Determine the (X, Y) coordinate at the center of the cell enclosing the given text.  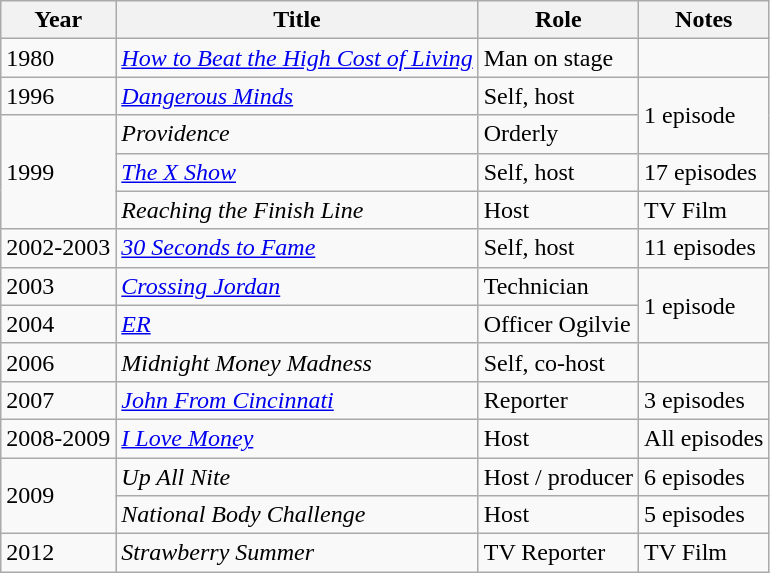
2006 (58, 362)
ER (297, 324)
Technician (558, 286)
Providence (297, 134)
2004 (58, 324)
1980 (58, 58)
30 Seconds to Fame (297, 248)
3 episodes (704, 400)
Crossing Jordan (297, 286)
Strawberry Summer (297, 553)
The X Show (297, 172)
1996 (58, 96)
2007 (58, 400)
How to Beat the High Cost of Living (297, 58)
2012 (58, 553)
John From Cincinnati (297, 400)
2008-2009 (58, 438)
17 episodes (704, 172)
11 episodes (704, 248)
Reporter (558, 400)
2009 (58, 496)
Role (558, 20)
5 episodes (704, 515)
1999 (58, 172)
Up All Nite (297, 477)
TV Reporter (558, 553)
All episodes (704, 438)
Reaching the Finish Line (297, 210)
2002-2003 (58, 248)
Year (58, 20)
Notes (704, 20)
I Love Money (297, 438)
Midnight Money Madness (297, 362)
Man on stage (558, 58)
Self, co-host (558, 362)
National Body Challenge (297, 515)
6 episodes (704, 477)
Orderly (558, 134)
Officer Ogilvie (558, 324)
2003 (58, 286)
Title (297, 20)
Dangerous Minds (297, 96)
Host / producer (558, 477)
